Capture the cell that displays the provided text and extract its (X, Y) central coordinate. 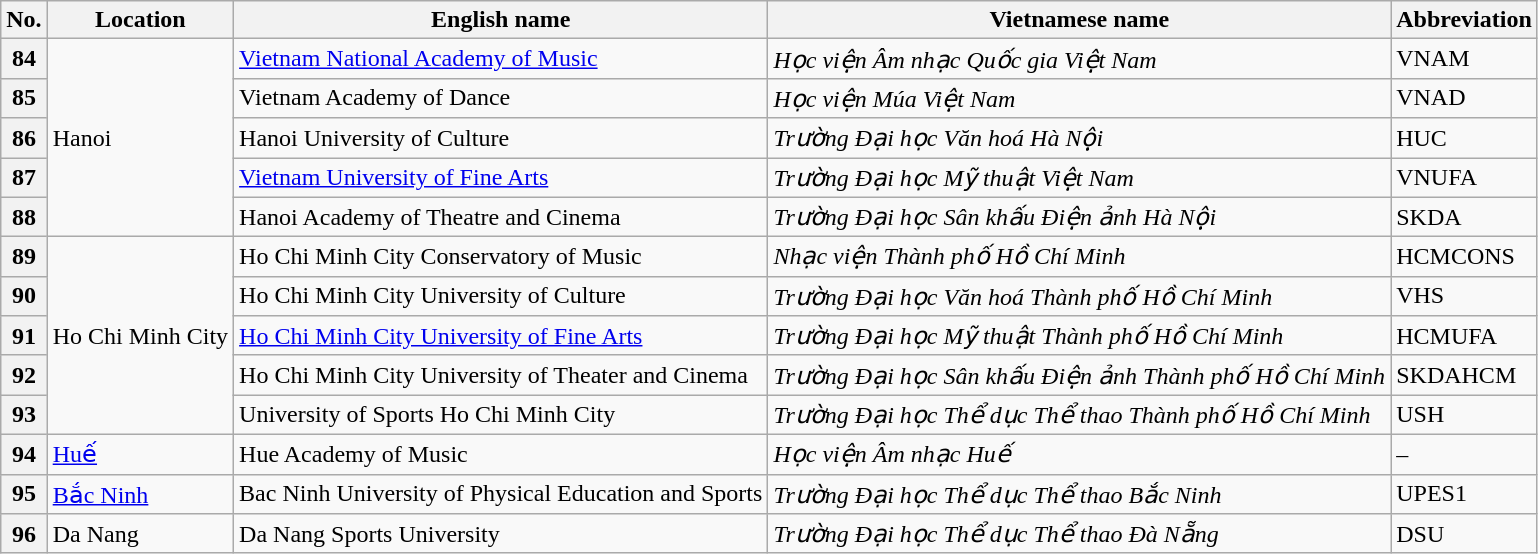
Học viện Âm nhạc Huế (1080, 454)
SKDAHCM (1464, 375)
86 (24, 138)
English name (501, 20)
Trường Đại học Thể dục Thể thao Bắc Ninh (1080, 494)
Trường Đại học Sân khấu Điện ảnh Hà Nội (1080, 217)
Vietnam Academy of Dance (501, 98)
Ho Chi Minh City University of Fine Arts (501, 336)
Trường Đại học Văn hoá Thành phố Hồ Chí Minh (1080, 296)
93 (24, 415)
Ho Chi Minh City University of Theater and Cinema (501, 375)
Hue Academy of Music (501, 454)
University of Sports Ho Chi Minh City (501, 415)
Trường Đại học Văn hoá Hà Nội (1080, 138)
91 (24, 336)
Hanoi University of Culture (501, 138)
92 (24, 375)
90 (24, 296)
Bac Ninh University of Physical Education and Sports (501, 494)
Trường Đại học Thể dục Thể thao Thành phố Hồ Chí Minh (1080, 415)
Học viện Âm nhạc Quốc gia Việt Nam (1080, 59)
Vietnamese name (1080, 20)
85 (24, 98)
HCMCONS (1464, 257)
VNUFA (1464, 178)
Ho Chi Minh City Conservatory of Music (501, 257)
Vietnam National Academy of Music (501, 59)
Học viện Múa Việt Nam (1080, 98)
Trường Đại học Mỹ thuật Việt Nam (1080, 178)
– (1464, 454)
Huế (140, 454)
94 (24, 454)
96 (24, 534)
Trường Đại học Sân khấu Điện ảnh Thành phố Hồ Chí Minh (1080, 375)
Nhạc viện Thành phố Hồ Chí Minh (1080, 257)
Hanoi Academy of Theatre and Cinema (501, 217)
Trường Đại học Mỹ thuật Thành phố Hồ Chí Minh (1080, 336)
HUC (1464, 138)
USH (1464, 415)
Da Nang (140, 534)
Ho Chi Minh City (140, 336)
Trường Đại học Thể dục Thể thao Đà Nẵng (1080, 534)
No. (24, 20)
Bắc Ninh (140, 494)
95 (24, 494)
UPES1 (1464, 494)
84 (24, 59)
DSU (1464, 534)
Ho Chi Minh City University of Culture (501, 296)
Hanoi (140, 138)
HCMUFA (1464, 336)
Da Nang Sports University (501, 534)
SKDA (1464, 217)
88 (24, 217)
VHS (1464, 296)
VNAD (1464, 98)
87 (24, 178)
89 (24, 257)
Vietnam University of Fine Arts (501, 178)
Location (140, 20)
VNAM (1464, 59)
Abbreviation (1464, 20)
